Detect which cell encompasses the target text, then output its (X, Y) center coordinate. 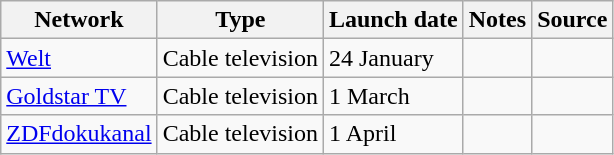
Type (240, 20)
Welt (79, 58)
Goldstar TV (79, 96)
1 April (393, 134)
Launch date (393, 20)
Notes (497, 20)
24 January (393, 58)
Network (79, 20)
1 March (393, 96)
Source (572, 20)
ZDFdokukanal (79, 134)
